Extract the [X, Y] coordinate from the center of the cell holding the provided text.  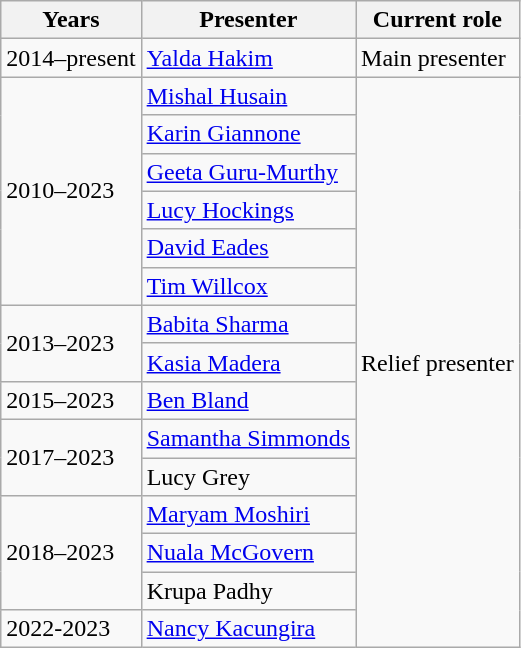
Kasia Madera [248, 362]
Nancy Kacungira [248, 629]
Relief presenter [438, 362]
Geeta Guru-Murthy [248, 172]
2010–2023 [71, 191]
Krupa Padhy [248, 591]
Years [71, 20]
Samantha Simmonds [248, 438]
Current role [438, 20]
Ben Bland [248, 400]
Nuala McGovern [248, 553]
Main presenter [438, 58]
Karin Giannone [248, 134]
2018–2023 [71, 553]
Tim Willcox [248, 286]
David Eades [248, 248]
2013–2023 [71, 343]
2017–2023 [71, 457]
Yalda Hakim [248, 58]
2014–present [71, 58]
Babita Sharma [248, 324]
Mishal Husain [248, 96]
Lucy Grey [248, 477]
Presenter [248, 20]
2015–2023 [71, 400]
2022-2023 [71, 629]
Lucy Hockings [248, 210]
Maryam Moshiri [248, 515]
